Extract the (X, Y) coordinate from the center of the cell holding the provided text.  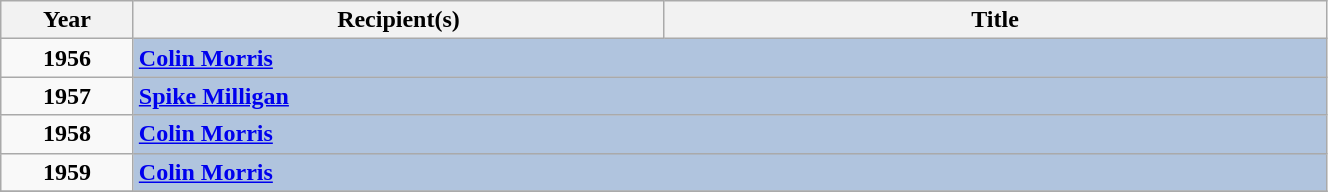
1959 (68, 172)
Title (996, 20)
1957 (68, 96)
1958 (68, 134)
Spike Milligan (730, 96)
Recipient(s) (398, 20)
1956 (68, 58)
Year (68, 20)
